Identify which cell holds the provided text, then report its [X, Y] central coordinate. 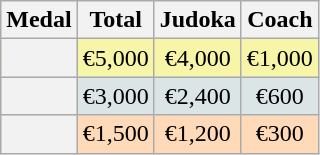
€3,000 [116, 96]
€5,000 [116, 58]
Coach [280, 20]
Total [116, 20]
€1,000 [280, 58]
€2,400 [198, 96]
Medal [39, 20]
€300 [280, 134]
€1,500 [116, 134]
€4,000 [198, 58]
€1,200 [198, 134]
Judoka [198, 20]
€600 [280, 96]
